Return (X, Y) of the center of cell containing provided text 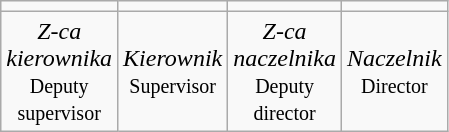
Z-ca naczelnika Deputy director (285, 72)
Kierownik Supervisor (173, 72)
Naczelnik Director (394, 72)
Z-ca kierownika Deputy supervisor (60, 72)
